Determine the [X, Y] coordinate at the center of the cell enclosing the given text.  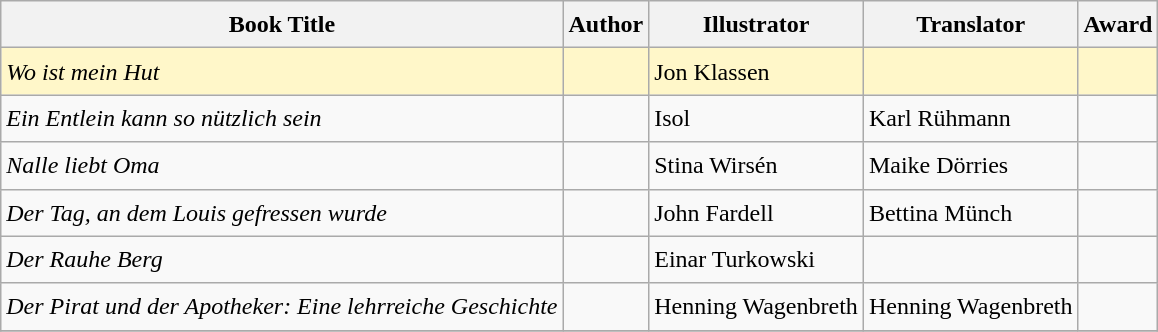
Book Title [282, 24]
Einar Turkowski [756, 260]
Der Tag, an dem Louis gefressen wurde [282, 212]
Maike Dörries [970, 166]
Award [1118, 24]
Der Pirat und der Apotheker: Eine lehrreiche Geschichte [282, 306]
Translator [970, 24]
Karl Rühmann [970, 118]
Nalle liebt Oma [282, 166]
Author [606, 24]
Ein Entlein kann so nützlich sein [282, 118]
Wo ist mein Hut [282, 72]
Isol [756, 118]
Jon Klassen [756, 72]
Der Rauhe Berg [282, 260]
John Fardell [756, 212]
Stina Wirsén [756, 166]
Bettina Münch [970, 212]
Illustrator [756, 24]
